For the text-containing cell, return its midpoint in [x, y] coordinate format. 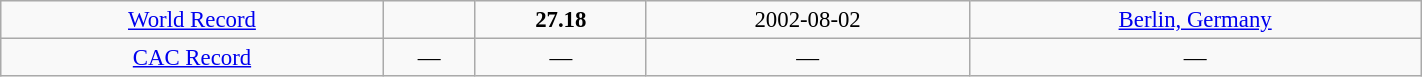
2002-08-02 [808, 20]
CAC Record [192, 58]
Berlin, Germany [1195, 20]
World Record [192, 20]
27.18 [560, 20]
